From the cell containing the given text, extract its center point as [X, Y] coordinate. 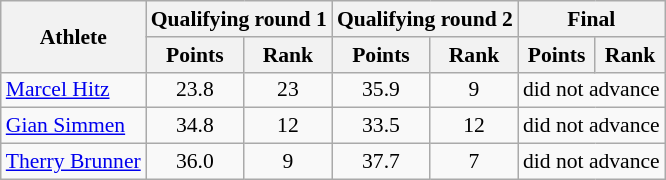
7 [474, 162]
Therry Brunner [74, 162]
23 [288, 90]
37.7 [381, 162]
34.8 [195, 126]
Marcel Hitz [74, 90]
Final [592, 19]
Gian Simmen [74, 126]
Athlete [74, 36]
23.8 [195, 90]
33.5 [381, 126]
35.9 [381, 90]
36.0 [195, 162]
Qualifying round 2 [425, 19]
Qualifying round 1 [239, 19]
